Provide the (X, Y) coordinate of the cell's center where the given text is located.  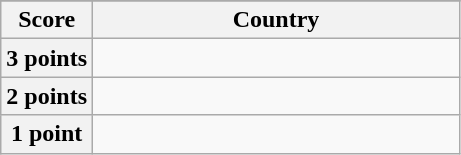
2 points (47, 96)
1 point (47, 134)
Score (47, 20)
3 points (47, 58)
Country (276, 20)
